Return the (x, y) coordinate for the center point of the cell that contains the specified text.  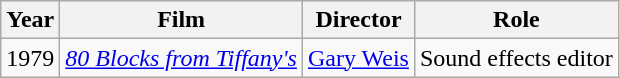
Role (516, 20)
Film (182, 20)
Gary Weis (358, 58)
Year (30, 20)
1979 (30, 58)
Director (358, 20)
80 Blocks from Tiffany's (182, 58)
Sound effects editor (516, 58)
